Determine the (x, y) coordinate at the center of the cell enclosing the given text.  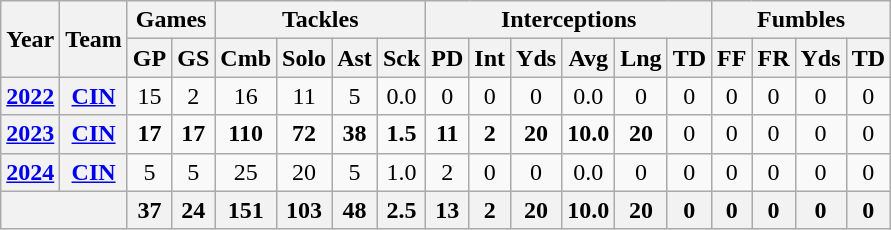
Tackles (320, 20)
103 (304, 210)
16 (246, 96)
GS (194, 58)
2022 (30, 96)
Cmb (246, 58)
Year (30, 39)
2.5 (401, 210)
Games (170, 20)
72 (304, 134)
Interceptions (569, 20)
Team (94, 39)
13 (448, 210)
25 (246, 172)
110 (246, 134)
2024 (30, 172)
PD (448, 58)
Sck (401, 58)
Int (490, 58)
Avg (588, 58)
37 (149, 210)
Ast (355, 58)
Solo (304, 58)
1.0 (401, 172)
151 (246, 210)
FR (774, 58)
15 (149, 96)
Fumbles (802, 20)
1.5 (401, 134)
2023 (30, 134)
24 (194, 210)
GP (149, 58)
38 (355, 134)
FF (732, 58)
48 (355, 210)
Lng (641, 58)
